Output the [X, Y] coordinate of the center of the cell containing the given text.  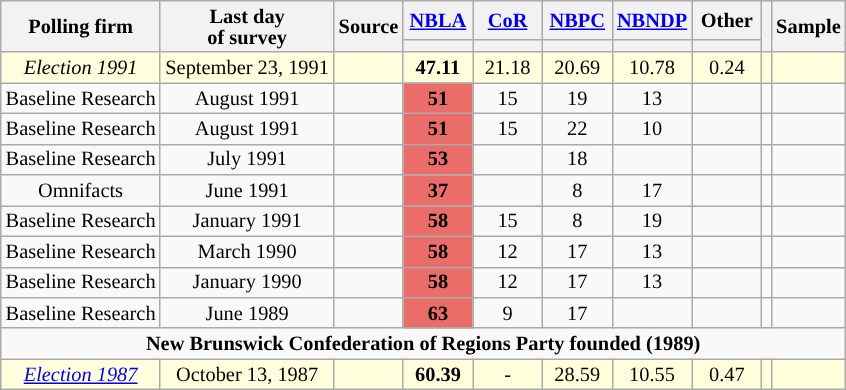
Sample [808, 26]
NBPC [577, 20]
March 1990 [246, 252]
Election 1991 [81, 68]
Omnifacts [81, 190]
10 [652, 128]
NBLA [438, 20]
10.55 [652, 374]
20.69 [577, 68]
Election 1987 [81, 374]
63 [438, 312]
October 13, 1987 [246, 374]
June 1989 [246, 312]
10.78 [652, 68]
Source [368, 26]
CoR [508, 20]
37 [438, 190]
22 [577, 128]
Other [727, 20]
60.39 [438, 374]
9 [508, 312]
Last day of survey [246, 26]
New Brunswick Confederation of Regions Party founded (1989) [424, 344]
- [508, 374]
53 [438, 160]
January 1991 [246, 220]
September 23, 1991 [246, 68]
18 [577, 160]
21.18 [508, 68]
47.11 [438, 68]
28.59 [577, 374]
NBNDP [652, 20]
Polling firm [81, 26]
July 1991 [246, 160]
0.47 [727, 374]
January 1990 [246, 282]
June 1991 [246, 190]
0.24 [727, 68]
